Return (x, y) of the center of cell containing provided text 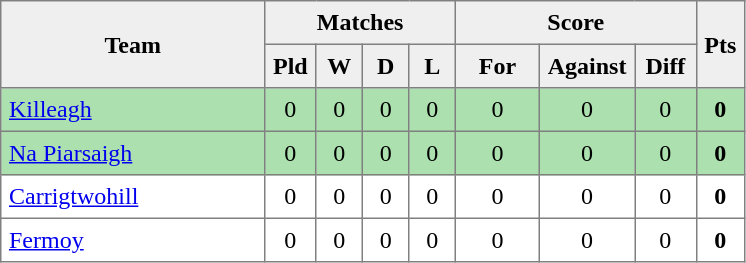
Na Piarsaigh (133, 153)
Pts (720, 44)
Killeagh (133, 110)
Matches (360, 23)
D (385, 66)
L (432, 66)
Carrigtwohill (133, 197)
Fermoy (133, 240)
Pld (290, 66)
Team (133, 44)
Against (586, 66)
Diff (666, 66)
Score (576, 23)
W (339, 66)
For (497, 66)
